Return the [x, y] coordinate for the center point of the cell that contains the specified text.  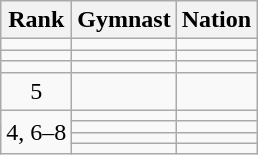
4, 6–8 [36, 132]
Rank [36, 20]
Nation [216, 20]
5 [36, 91]
Gymnast [124, 20]
